Extract the [x, y] coordinate from the center of the cell holding the provided text.  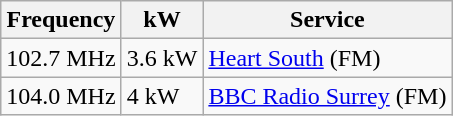
4 kW [162, 96]
Service [328, 20]
102.7 MHz [61, 58]
kW [162, 20]
104.0 MHz [61, 96]
Frequency [61, 20]
3.6 kW [162, 58]
Heart South (FM) [328, 58]
BBC Radio Surrey (FM) [328, 96]
